Detect which cell encompasses the target text, then output its [X, Y] center coordinate. 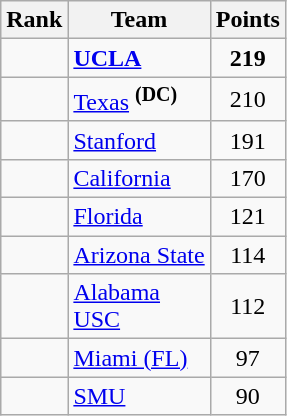
Stanford [139, 140]
Rank [34, 20]
Miami (FL) [139, 358]
114 [248, 255]
UCLA [139, 58]
Florida [139, 217]
112 [248, 306]
Arizona State [139, 255]
Team [139, 20]
170 [248, 178]
210 [248, 100]
191 [248, 140]
California [139, 178]
Texas (DC) [139, 100]
90 [248, 396]
219 [248, 58]
Points [248, 20]
AlabamaUSC [139, 306]
SMU [139, 396]
97 [248, 358]
121 [248, 217]
